Determine the (x, y) coordinate at the center of the cell enclosing the given text.  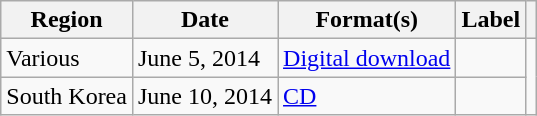
June 5, 2014 (204, 58)
June 10, 2014 (204, 96)
Region (67, 20)
Digital download (367, 58)
Various (67, 58)
Label (491, 20)
Date (204, 20)
Format(s) (367, 20)
CD (367, 96)
South Korea (67, 96)
